Extract the (x, y) coordinate from the center of the cell holding the provided text.  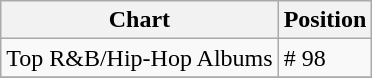
Chart (140, 20)
Top R&B/Hip-Hop Albums (140, 58)
# 98 (325, 58)
Position (325, 20)
